Output the [x, y] coordinate of the center of the cell containing the given text.  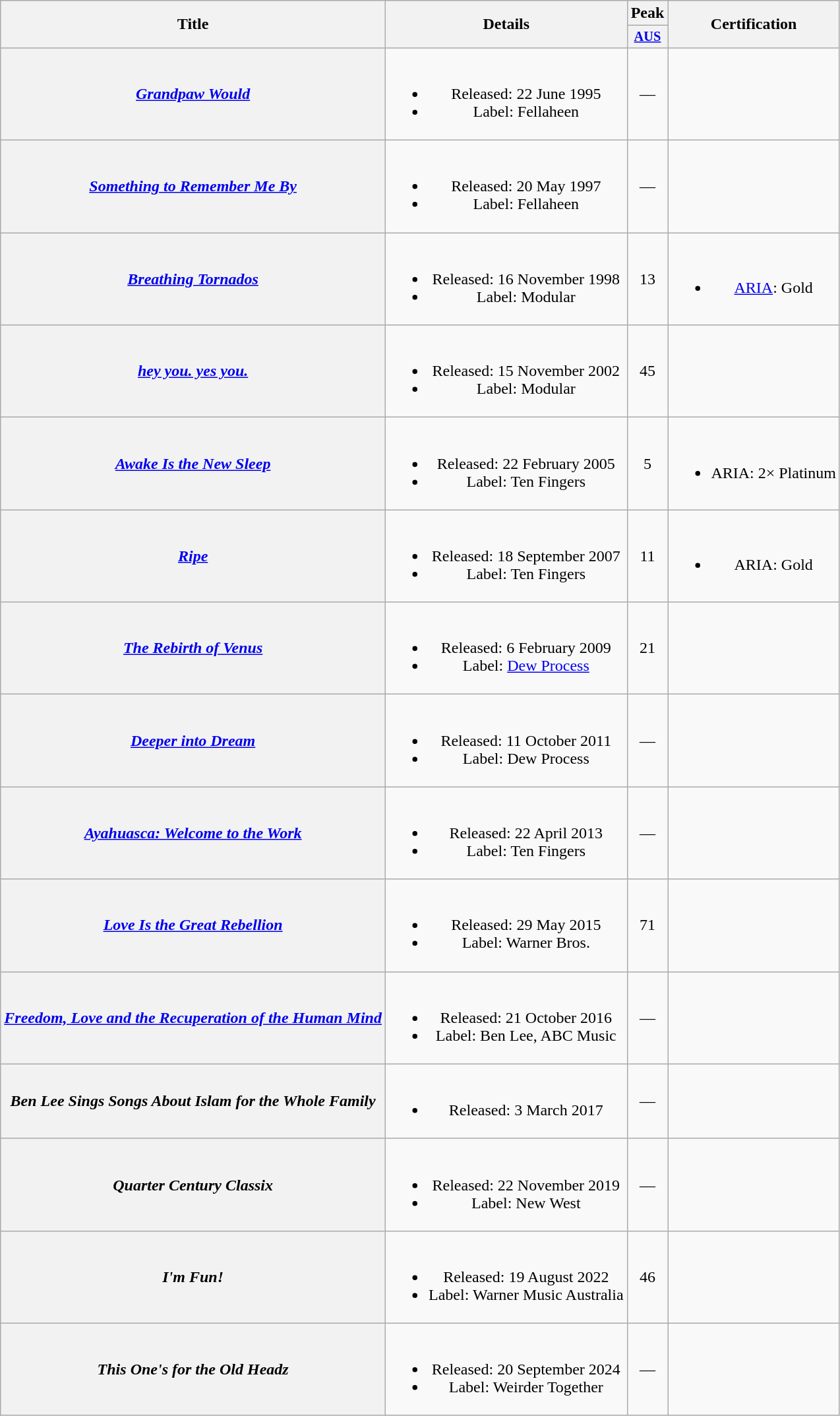
Released: 15 November 2002Label: Modular [506, 371]
Quarter Century Classix [193, 1185]
5 [647, 464]
Ayahuasca: Welcome to the Work [193, 833]
Released: 18 September 2007Label: Ten Fingers [506, 556]
46 [647, 1277]
13 [647, 279]
Released: 22 February 2005Label: Ten Fingers [506, 464]
Deeper into Dream [193, 741]
AUS [647, 37]
Ben Lee Sings Songs About Islam for the Whole Family [193, 1101]
Released: 11 October 2011Label: Dew Process [506, 741]
Ripe [193, 556]
ARIA: 2× Platinum [754, 464]
Peak [647, 13]
Breathing Tornados [193, 279]
The Rebirth of Venus [193, 648]
Grandpaw Would [193, 94]
Love Is the Great Rebellion [193, 925]
Released: 6 February 2009Label: Dew Process [506, 648]
hey you. yes you. [193, 371]
Released: 20 May 1997Label: Fellaheen [506, 187]
I'm Fun! [193, 1277]
Released: 16 November 1998Label: Modular [506, 279]
11 [647, 556]
Released: 19 August 2022Label: Warner Music Australia [506, 1277]
Title [193, 24]
Freedom, Love and the Recuperation of the Human Mind [193, 1018]
Something to Remember Me By [193, 187]
Awake Is the New Sleep [193, 464]
This One's for the Old Headz [193, 1369]
Released: 22 November 2019Label: New West [506, 1185]
45 [647, 371]
Released: 22 April 2013Label: Ten Fingers [506, 833]
Released: 21 October 2016Label: Ben Lee, ABC Music [506, 1018]
Details [506, 24]
Released: 3 March 2017 [506, 1101]
21 [647, 648]
Certification [754, 24]
Released: 20 September 2024Label: Weirder Together [506, 1369]
71 [647, 925]
Released: 22 June 1995Label: Fellaheen [506, 94]
Released: 29 May 2015Label: Warner Bros. [506, 925]
